Determine the [x, y] coordinate at the center of the cell enclosing the given text.  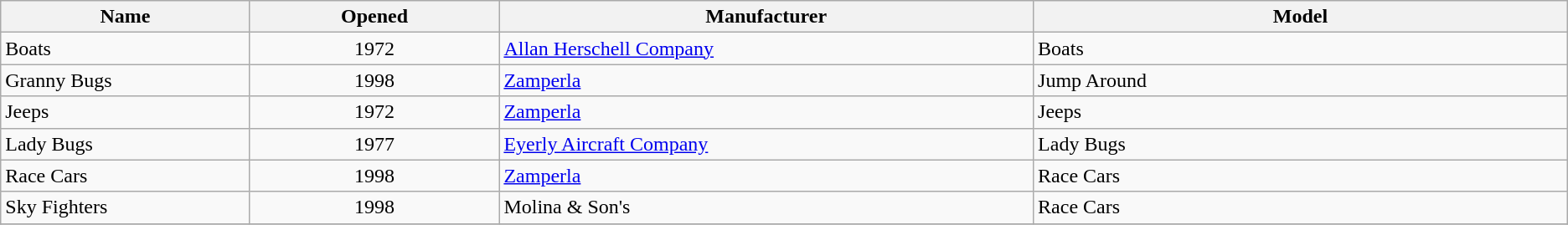
1977 [374, 144]
Jump Around [1301, 80]
Manufacturer [766, 17]
Allan Herschell Company [766, 49]
Molina & Son's [766, 207]
Sky Fighters [126, 207]
Granny Bugs [126, 80]
Opened [374, 17]
Model [1301, 17]
Eyerly Aircraft Company [766, 144]
Name [126, 17]
